Extract the [X, Y] coordinate from the center of the cell holding the provided text.  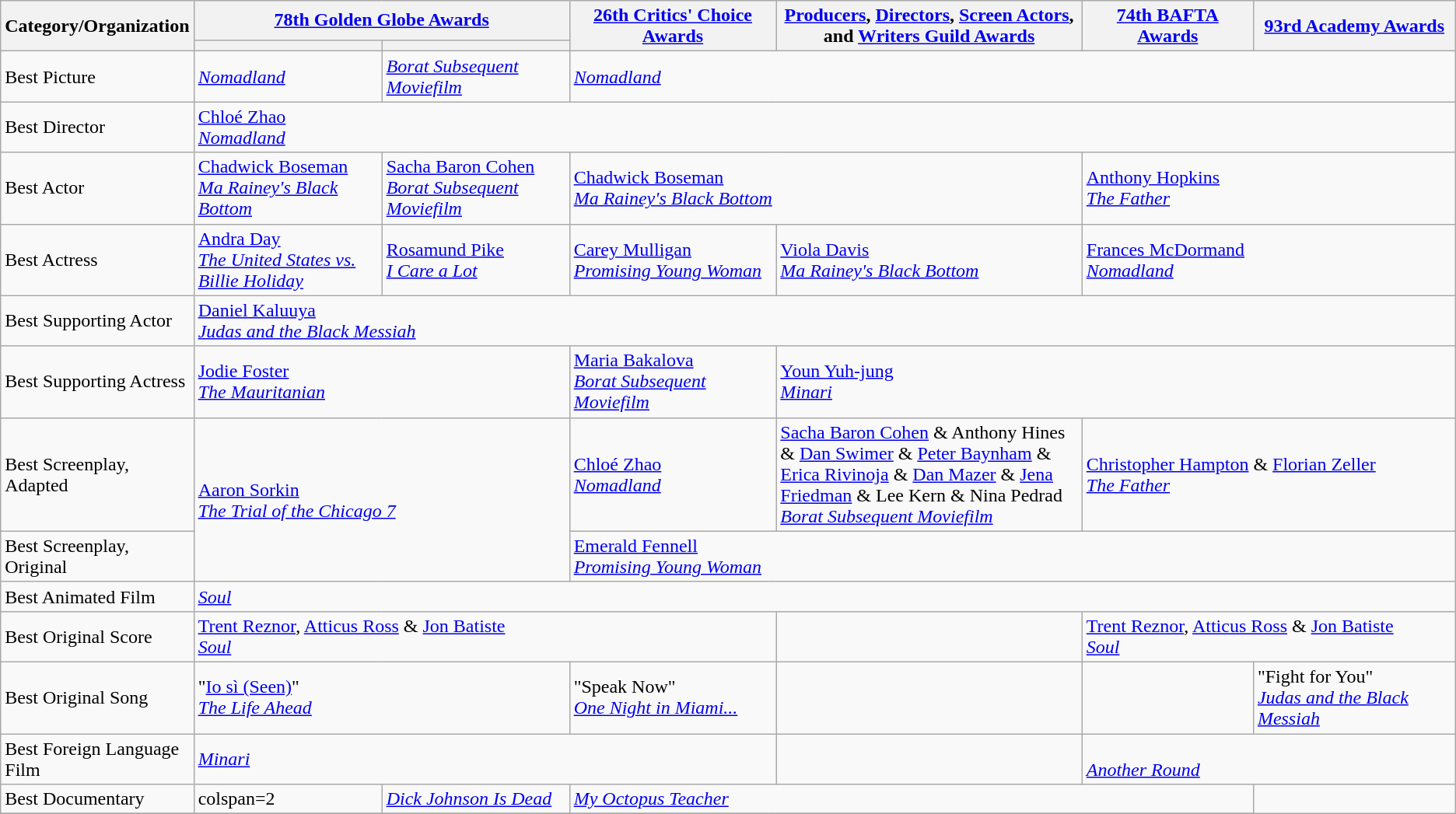
Maria BakalovaBorat Subsequent Moviefilm [673, 382]
Rosamund PikeI Care a Lot [476, 260]
"Fight for You"Judas and the Black Messiah [1354, 697]
Best Original Song [97, 697]
Carey MulliganPromising Young Woman [673, 260]
Best Supporting Actress [97, 382]
Aaron SorkinThe Trial of the Chicago 7 [381, 499]
Best Screenplay, Original [97, 557]
Daniel KaluuyaJudas and the Black Messiah [824, 320]
Best Director [97, 128]
Minari [485, 759]
Dick Johnson Is Dead [476, 799]
Best Documentary [97, 799]
Andra DayThe United States vs. Billie Holiday [288, 260]
Frances McDormandNomadland [1269, 260]
Best Actor [97, 188]
Sacha Baron CohenBorat Subsequent Moviefilm [476, 188]
Best Supporting Actor [97, 320]
colspan=2 [288, 799]
Best Original Score [97, 636]
Borat Subsequent Moviefilm [476, 76]
Best Picture [97, 76]
Soul [824, 596]
Emerald FennellPromising Young Woman [1013, 557]
Best Animated Film [97, 596]
Anthony HopkinsThe Father [1269, 188]
Another Round [1269, 759]
Producers, Directors, Screen Actors, and Writers Guild Awards [929, 26]
Category/Organization [97, 26]
"Speak Now"One Night in Miami... [673, 697]
My Octopus Teacher [912, 799]
Best Screenplay, Adapted [97, 474]
93rd Academy Awards [1354, 26]
"Io sì (Seen)"The Life Ahead [381, 697]
Best Actress [97, 260]
74th BAFTA Awards [1167, 26]
Best Foreign Language Film [97, 759]
Youn Yuh-jungMinari [1115, 382]
Christopher Hampton & Florian ZellerThe Father [1269, 474]
Viola DavisMa Rainey's Black Bottom [929, 260]
78th Golden Globe Awards [381, 20]
Jodie FosterThe Mauritanian [381, 382]
26th Critics' Choice Awards [673, 26]
